Scan for the cell matching the given text and deliver its [X, Y] coordinate at center. 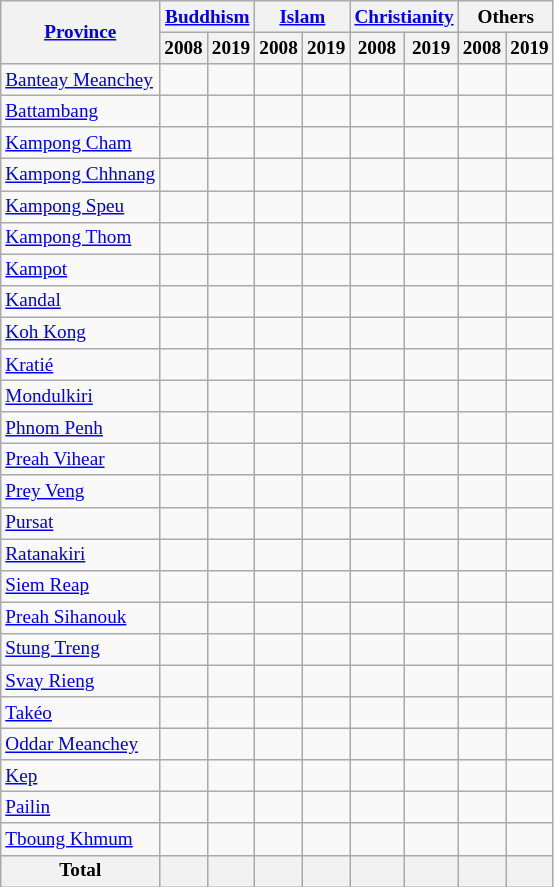
Takéo [80, 713]
Kratié [80, 365]
Mondulkiri [80, 396]
Province [80, 32]
Islam [302, 17]
Preah Sihanouk [80, 618]
Buddhism [208, 17]
Kandal [80, 301]
Stung Treng [80, 649]
Banteay Meanchey [80, 80]
Battambang [80, 111]
Kep [80, 776]
Kampong Speu [80, 206]
Koh Kong [80, 333]
Pailin [80, 808]
Others [506, 17]
Kampong Thom [80, 238]
Phnom Penh [80, 428]
Kampot [80, 270]
Kampong Cham [80, 143]
Total [80, 871]
Ratanakiri [80, 554]
Tboung Khmum [80, 839]
Oddar Meanchey [80, 744]
Kampong Chhnang [80, 175]
Christianity [404, 17]
Prey Veng [80, 491]
Pursat [80, 523]
Siem Reap [80, 586]
Svay Rieng [80, 681]
Preah Vihear [80, 460]
